Find where the given text appears and provide that cell's center as (X, Y) coordinate. 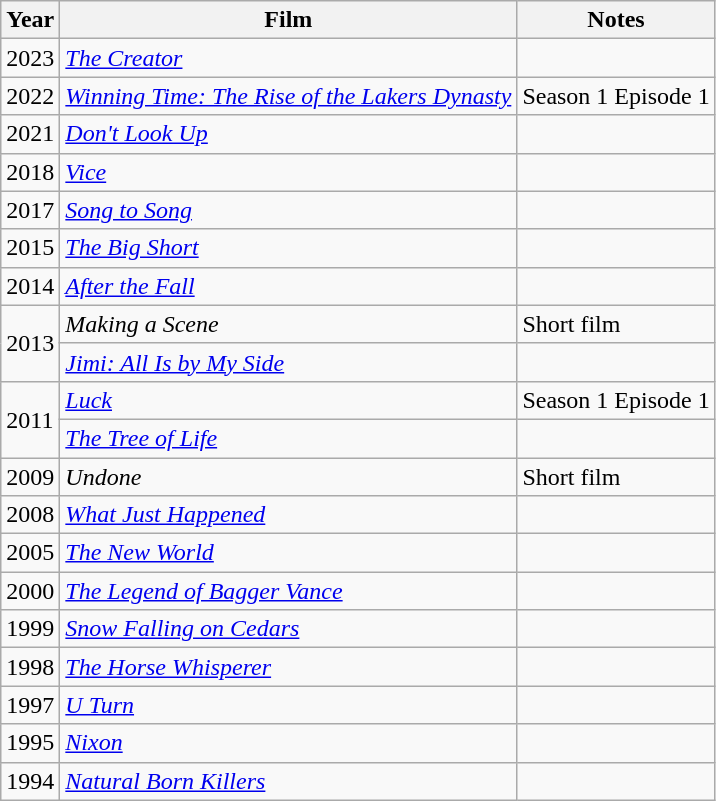
2000 (30, 591)
2018 (30, 172)
Making a Scene (288, 324)
The Horse Whisperer (288, 667)
After the Fall (288, 286)
2014 (30, 286)
The Tree of Life (288, 438)
2009 (30, 477)
Don't Look Up (288, 134)
The Big Short (288, 248)
The Legend of Bagger Vance (288, 591)
Snow Falling on Cedars (288, 629)
Natural Born Killers (288, 781)
Winning Time: The Rise of the Lakers Dynasty (288, 96)
Song to Song (288, 210)
2021 (30, 134)
1997 (30, 705)
Undone (288, 477)
2008 (30, 515)
Jimi: All Is by My Side (288, 362)
1995 (30, 743)
2005 (30, 553)
The New World (288, 553)
2022 (30, 96)
2013 (30, 343)
2017 (30, 210)
Year (30, 20)
The Creator (288, 58)
Vice (288, 172)
1994 (30, 781)
2023 (30, 58)
2015 (30, 248)
What Just Happened (288, 515)
Film (288, 20)
U Turn (288, 705)
1999 (30, 629)
2011 (30, 419)
Luck (288, 400)
1998 (30, 667)
Nixon (288, 743)
Notes (616, 20)
